Locate the cell with the specified text and output its (x, y) center coordinate. 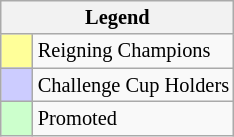
Legend (118, 17)
Challenge Cup Holders (134, 85)
Promoted (134, 118)
Reigning Champions (134, 51)
